Capture the cell that displays the provided text and extract its (X, Y) central coordinate. 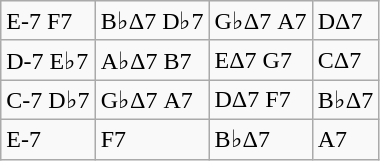
DΔ7 (346, 21)
F7 (152, 139)
A7 (346, 139)
EΔ7 G7 (260, 60)
B♭Δ7 D♭7 (152, 21)
DΔ7 F7 (260, 100)
D-7 E♭7 (48, 60)
C-7 D♭7 (48, 100)
E-7 F7 (48, 21)
A♭Δ7 B7 (152, 60)
E-7 (48, 139)
CΔ7 (346, 60)
